Identify which cell holds the provided text, then report its (x, y) central coordinate. 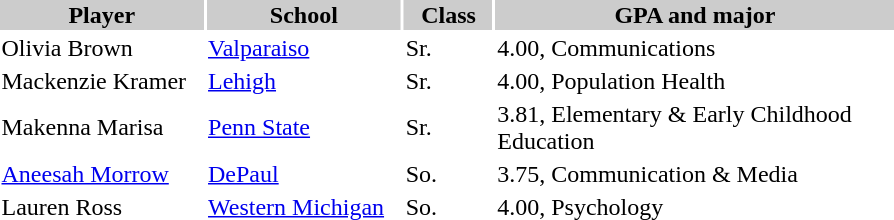
Olivia Brown (102, 48)
4.00, Communications (695, 48)
Penn State (304, 128)
DePaul (304, 174)
Player (102, 15)
4.00, Population Health (695, 81)
Valparaiso (304, 48)
Class (448, 15)
3.75, Communication & Media (695, 174)
GPA and major (695, 15)
School (304, 15)
Aneesah Morrow (102, 174)
So. (448, 174)
Lehigh (304, 81)
Mackenzie Kramer (102, 81)
Makenna Marisa (102, 128)
3.81, Elementary & Early Childhood Education (695, 128)
